Find where the given text appears and provide that cell's center as [x, y] coordinate. 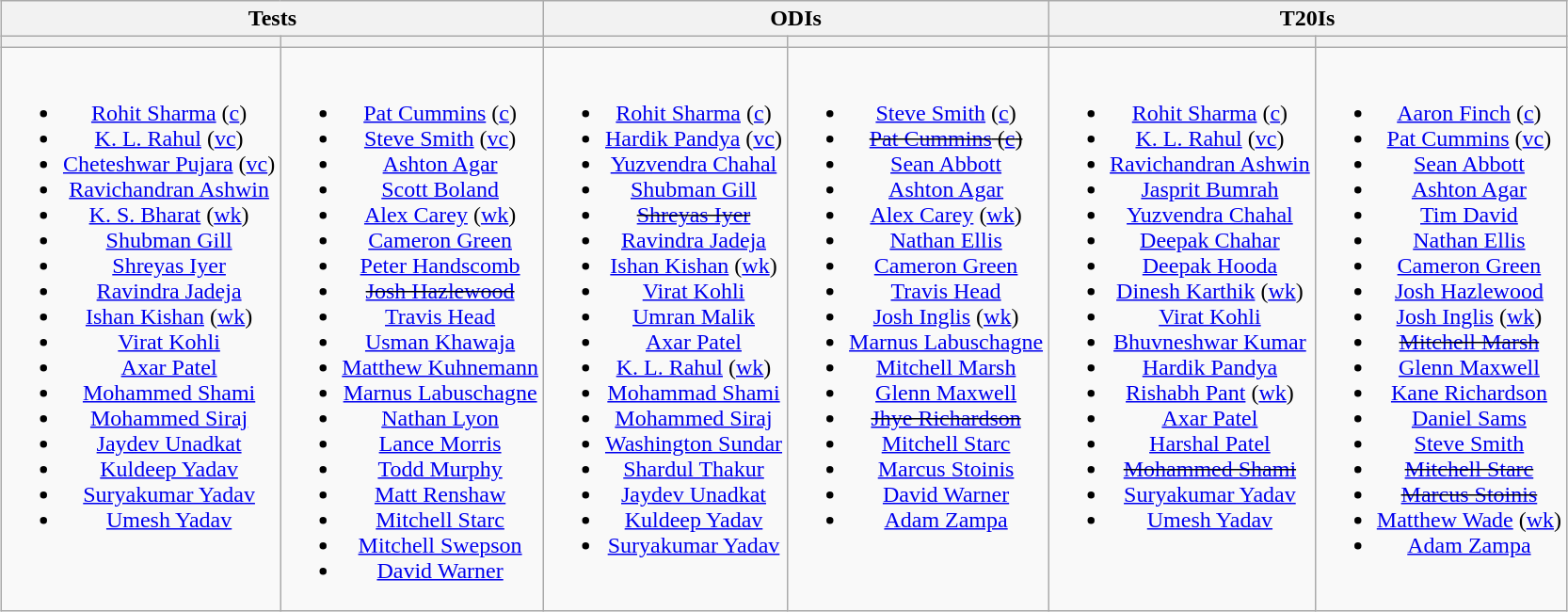
ODIs [795, 19]
T20Is [1308, 19]
Tests [272, 19]
